For the text-containing cell, return its midpoint in (X, Y) coordinate format. 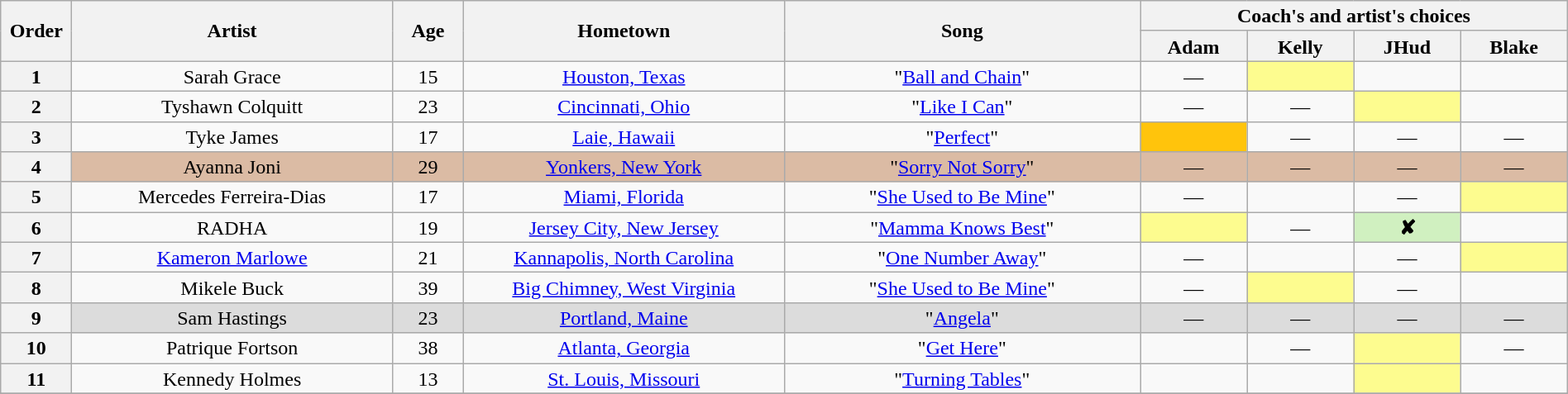
"One Number Away" (963, 258)
Miami, Florida (624, 197)
Ayanna Joni (232, 167)
Yonkers, New York (624, 167)
3 (36, 137)
Mercedes Ferreira-Dias (232, 197)
38 (428, 349)
Kelly (1300, 46)
29 (428, 167)
"Get Here" (963, 349)
"Angela" (963, 317)
"Ball and Chain" (963, 76)
Portland, Maine (624, 317)
6 (36, 228)
Laie, Hawaii (624, 137)
Blake (1513, 46)
Cincinnati, Ohio (624, 106)
"Like I Can" (963, 106)
5 (36, 197)
Song (963, 31)
Sarah Grace (232, 76)
Tyke James (232, 137)
Artist (232, 31)
13 (428, 378)
9 (36, 317)
10 (36, 349)
Tyshawn Colquitt (232, 106)
Patrique Fortson (232, 349)
"Sorry Not Sorry" (963, 167)
Houston, Texas (624, 76)
Order (36, 31)
4 (36, 167)
Kameron Marlowe (232, 258)
8 (36, 287)
Hometown (624, 31)
RADHA (232, 228)
Mikele Buck (232, 287)
7 (36, 258)
15 (428, 76)
Kennedy Holmes (232, 378)
19 (428, 228)
11 (36, 378)
Jersey City, New Jersey (624, 228)
"Mamma Knows Best" (963, 228)
Sam Hastings (232, 317)
21 (428, 258)
Kannapolis, North Carolina (624, 258)
"Turning Tables" (963, 378)
Atlanta, Georgia (624, 349)
Big Chimney, West Virginia (624, 287)
2 (36, 106)
St. Louis, Missouri (624, 378)
1 (36, 76)
Age (428, 31)
39 (428, 287)
Adam (1194, 46)
Coach's and artist's choices (1355, 17)
✘ (1408, 228)
JHud (1408, 46)
"Perfect" (963, 137)
